Locate the cell with the specified text and output its (X, Y) center coordinate. 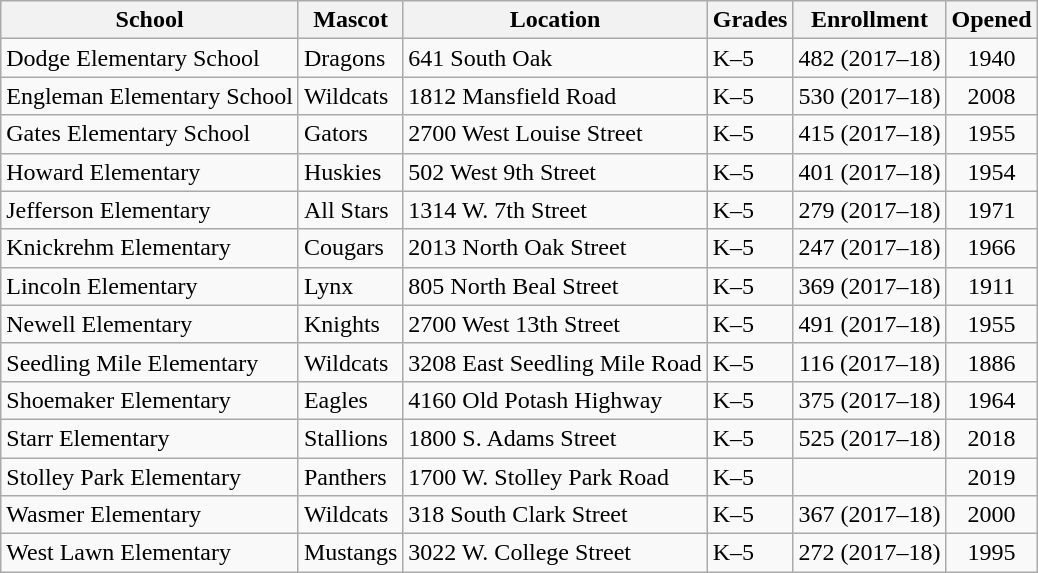
Gates Elementary School (150, 134)
1314 W. 7th Street (555, 210)
116 (2017–18) (870, 362)
Starr Elementary (150, 438)
Howard Elementary (150, 172)
1812 Mansfield Road (555, 96)
2008 (992, 96)
318 South Clark Street (555, 515)
491 (2017–18) (870, 324)
375 (2017–18) (870, 400)
Shoemaker Elementary (150, 400)
641 South Oak (555, 58)
272 (2017–18) (870, 553)
Location (555, 20)
Huskies (350, 172)
1886 (992, 362)
Dragons (350, 58)
415 (2017–18) (870, 134)
West Lawn Elementary (150, 553)
All Stars (350, 210)
Mascot (350, 20)
1966 (992, 248)
2013 North Oak Street (555, 248)
2700 West Louise Street (555, 134)
Seedling Mile Elementary (150, 362)
502 West 9th Street (555, 172)
2000 (992, 515)
1964 (992, 400)
Dodge Elementary School (150, 58)
1971 (992, 210)
525 (2017–18) (870, 438)
1800 S. Adams Street (555, 438)
247 (2017–18) (870, 248)
530 (2017–18) (870, 96)
Opened (992, 20)
Eagles (350, 400)
1700 W. Stolley Park Road (555, 477)
2018 (992, 438)
Enrollment (870, 20)
1911 (992, 286)
Wasmer Elementary (150, 515)
3022 W. College Street (555, 553)
Mustangs (350, 553)
Knickrehm Elementary (150, 248)
Grades (750, 20)
Stolley Park Elementary (150, 477)
1954 (992, 172)
369 (2017–18) (870, 286)
805 North Beal Street (555, 286)
482 (2017–18) (870, 58)
School (150, 20)
3208 East Seedling Mile Road (555, 362)
2700 West 13th Street (555, 324)
401 (2017–18) (870, 172)
Newell Elementary (150, 324)
367 (2017–18) (870, 515)
Engleman Elementary School (150, 96)
Panthers (350, 477)
Stallions (350, 438)
Lincoln Elementary (150, 286)
Cougars (350, 248)
1940 (992, 58)
Jefferson Elementary (150, 210)
Gators (350, 134)
2019 (992, 477)
Knights (350, 324)
279 (2017–18) (870, 210)
1995 (992, 553)
Lynx (350, 286)
4160 Old Potash Highway (555, 400)
